Output the [x, y] coordinate of the center of the cell containing the given text.  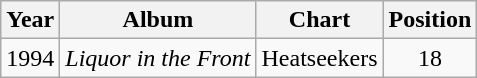
18 [430, 58]
Year [30, 20]
1994 [30, 58]
Album [158, 20]
Chart [320, 20]
Heatseekers [320, 58]
Position [430, 20]
Liquor in the Front [158, 58]
